Identify which cell holds the provided text, then report its [x, y] central coordinate. 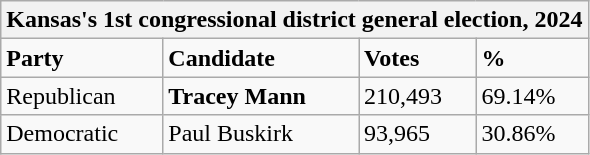
30.86% [532, 134]
Candidate [261, 58]
% [532, 58]
Party [82, 58]
Republican [82, 96]
Paul Buskirk [261, 134]
Tracey Mann [261, 96]
Kansas's 1st congressional district general election, 2024 [294, 20]
69.14% [532, 96]
210,493 [418, 96]
Votes [418, 58]
Democratic [82, 134]
93,965 [418, 134]
